Capture the cell that displays the provided text and extract its (X, Y) central coordinate. 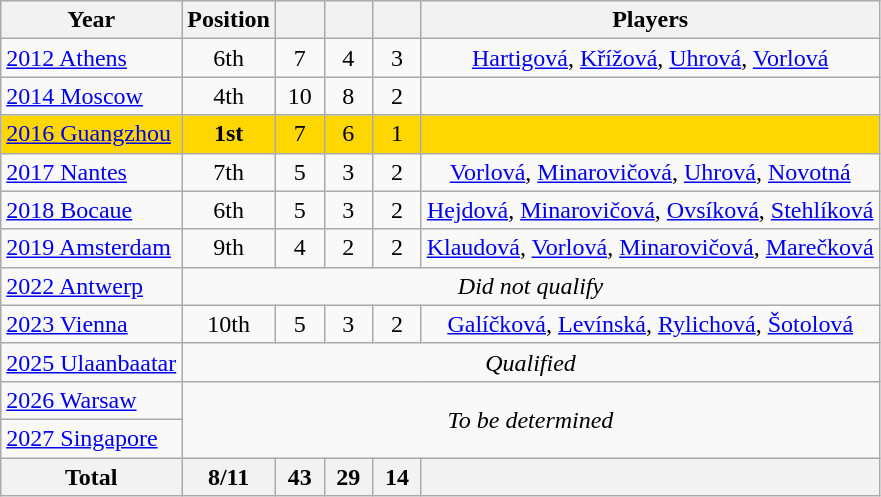
2016 Guangzhou (92, 134)
Total (92, 477)
Hejdová, Minarovičová, Ovsíková, Stehlíková (650, 210)
1st (229, 134)
14 (398, 477)
Vorlová, Minarovičová, Uhrová, Novotná (650, 172)
7th (229, 172)
2022 Antwerp (92, 286)
1 (398, 134)
2012 Athens (92, 58)
To be determined (531, 419)
Klaudová, Vorlová, Minarovičová, Marečková (650, 248)
10 (300, 96)
9th (229, 248)
Players (650, 20)
8 (348, 96)
10th (229, 324)
2026 Warsaw (92, 400)
2017 Nantes (92, 172)
2018 Bocaue (92, 210)
Year (92, 20)
2027 Singapore (92, 438)
2023 Vienna (92, 324)
29 (348, 477)
Did not qualify (531, 286)
2014 Moscow (92, 96)
2019 Amsterdam (92, 248)
Position (229, 20)
2025 Ulaanbaatar (92, 362)
Qualified (531, 362)
Hartigová, Křížová, Uhrová, Vorlová (650, 58)
43 (300, 477)
6 (348, 134)
8/11 (229, 477)
4th (229, 96)
Galíčková, Levínská, Rylichová, Šotolová (650, 324)
